Provide the [X, Y] coordinate of the cell's center where the given text is located.  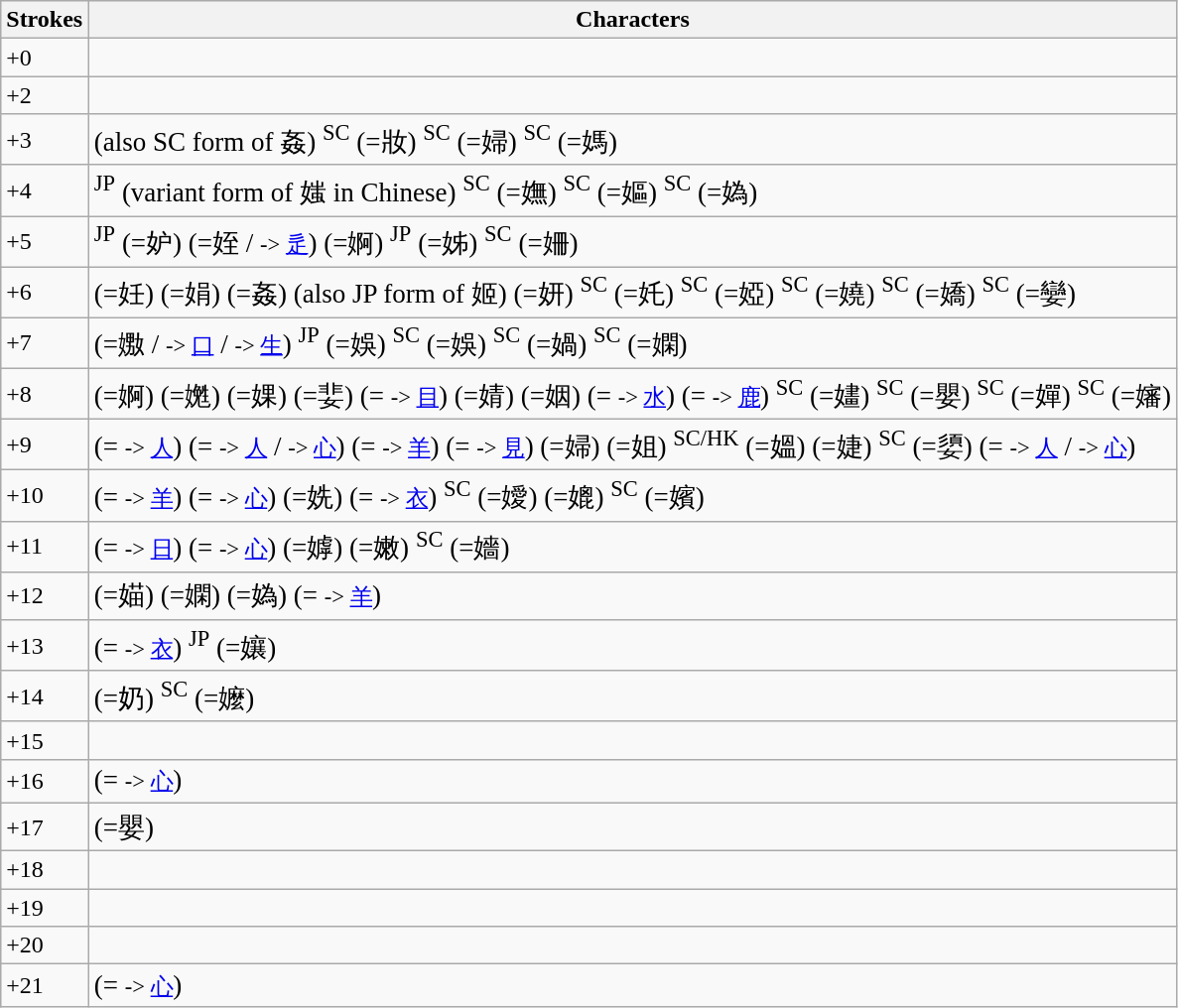
+8 [45, 393]
+11 [45, 546]
+7 [45, 343]
+4 [45, 190]
+14 [45, 696]
(= -> 衣) JP (=孃) [633, 645]
(= -> 羊) (= -> 心) (=姺) (= -> 衣) SC (=嬡) (=媲) SC (=嬪) [633, 496]
(=婀) (=嬎) (=婐) (=婓) (= -> 目) (=婧) (=姻) (= -> 水) (= -> 鹿) SC (=嫿) SC (=嬰) SC (=嬋) SC (=嬸) [633, 393]
JP (=妒) (=姪 / -> 辵) (=婀) JP (=姊) SC (=姍) [633, 242]
JP (variant form of 媸 in Chinese) SC (=嫵) SC (=嫗) SC (=媯) [633, 190]
+2 [45, 95]
+10 [45, 496]
+13 [45, 645]
Characters [633, 20]
(= -> 人) (= -> 人 / -> 心) (= -> 羊) (= -> 見) (=婦) (=姐) SC/HK (=媼) (=婕) SC (=嬃) (= -> 人 / -> 心) [633, 444]
+21 [45, 986]
+15 [45, 740]
+6 [45, 292]
+9 [45, 444]
+3 [45, 139]
+0 [45, 58]
+18 [45, 869]
+20 [45, 945]
(=奶) SC (=嬤) [633, 696]
(= -> 日) (= -> 心) (=嫭) (=嫩) SC (=嬙) [633, 546]
+5 [45, 242]
(also SC form of 姦) SC (=妝) SC (=婦) SC (=媽) [633, 139]
+12 [45, 595]
+19 [45, 908]
Strokes [45, 20]
(=嬰) [633, 826]
(=媌) (=嫻) (=媯) (= -> 羊) [633, 595]
+16 [45, 781]
(=嫐 / -> 口 / -> 生) JP (=娛) SC (=娛) SC (=媧) SC (=嫻) [633, 343]
+17 [45, 826]
(=妊) (=娟) (=姦) (also JP form of 姬) (=妍) SC (=奼) SC (=婭) SC (=嬈) SC (=嬌) SC (=孌) [633, 292]
